Detect which cell encompasses the target text, then output its (X, Y) center coordinate. 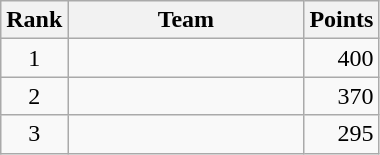
295 (342, 134)
3 (34, 134)
370 (342, 96)
Rank (34, 20)
1 (34, 58)
400 (342, 58)
2 (34, 96)
Points (342, 20)
Team (186, 20)
